Pinpoint the cell where the given text exists, returning its [x, y] midpoint coordinate. 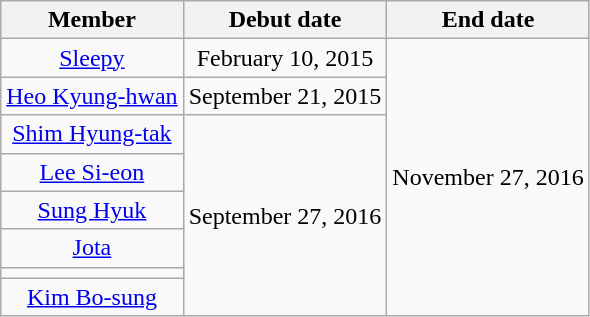
February 10, 2015 [285, 58]
Kim Bo-sung [92, 297]
Debut date [285, 20]
November 27, 2016 [488, 178]
Sleepy [92, 58]
Sung Hyuk [92, 210]
End date [488, 20]
Jota [92, 248]
September 27, 2016 [285, 216]
Member [92, 20]
Lee Si-eon [92, 172]
Shim Hyung-tak [92, 134]
Heo Kyung-hwan [92, 96]
September 21, 2015 [285, 96]
